For the text-containing cell, return its midpoint in [x, y] coordinate format. 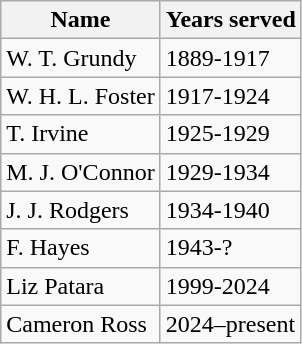
M. J. O'Connor [81, 172]
W. H. L. Foster [81, 96]
W. T. Grundy [81, 58]
1889-1917 [230, 58]
1943-? [230, 248]
1999-2024 [230, 286]
1929-1934 [230, 172]
2024–present [230, 324]
Years served [230, 20]
T. Irvine [81, 134]
J. J. Rodgers [81, 210]
Cameron Ross [81, 324]
Liz Patara [81, 286]
Name [81, 20]
1934-1940 [230, 210]
1925-1929 [230, 134]
F. Hayes [81, 248]
1917-1924 [230, 96]
